Find where the given text appears and provide that cell's center as [X, Y] coordinate. 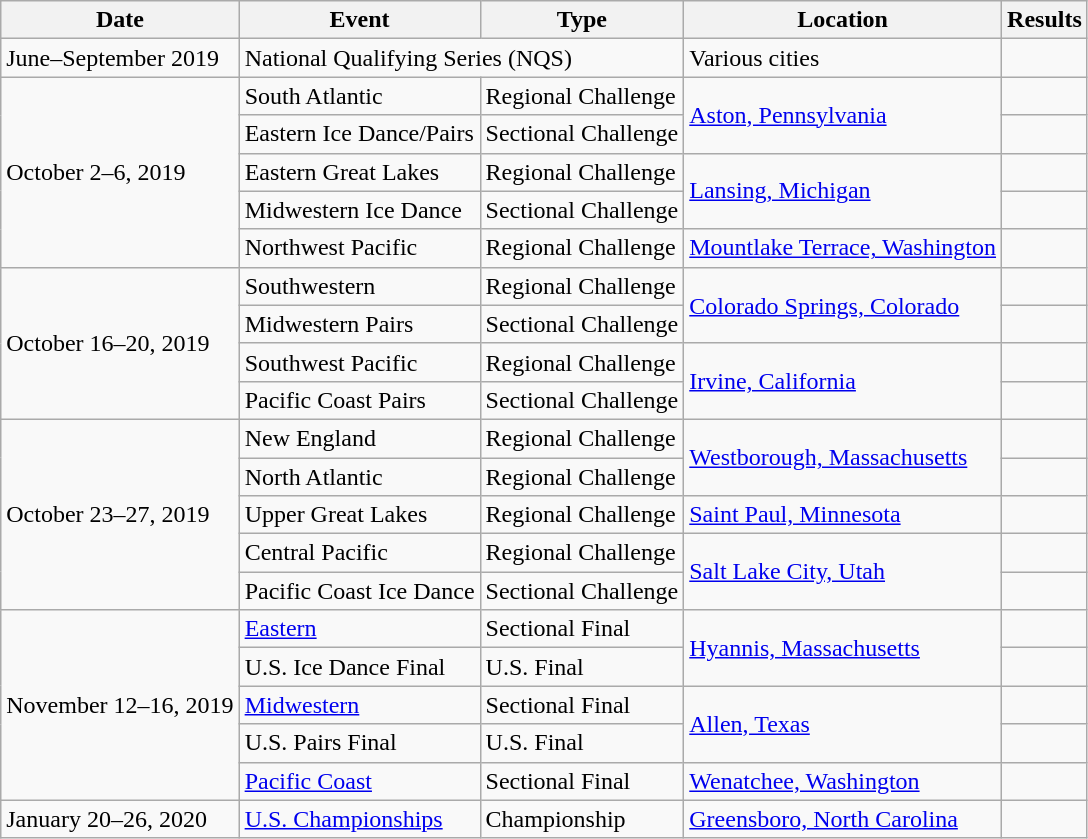
Eastern Ice Dance/Pairs [360, 134]
Event [360, 20]
Pacific Coast Pairs [360, 400]
Allen, Texas [843, 724]
National Qualifying Series (NQS) [462, 58]
Midwestern Ice Dance [360, 210]
Greensboro, North Carolina [843, 819]
U.S. Ice Dance Final [360, 667]
North Atlantic [360, 477]
Results [1045, 20]
Hyannis, Massachusetts [843, 648]
October 23–27, 2019 [120, 514]
Championship [582, 819]
Southwest Pacific [360, 362]
New England [360, 438]
Westborough, Massachusetts [843, 457]
Various cities [843, 58]
Irvine, California [843, 381]
November 12–16, 2019 [120, 705]
Location [843, 20]
January 20–26, 2020 [120, 819]
Pacific Coast Ice Dance [360, 591]
Wenatchee, Washington [843, 781]
Pacific Coast [360, 781]
Date [120, 20]
Central Pacific [360, 553]
Saint Paul, Minnesota [843, 515]
June–September 2019 [120, 58]
Eastern [360, 629]
South Atlantic [360, 96]
Mountlake Terrace, Washington [843, 248]
Southwestern [360, 286]
Colorado Springs, Colorado [843, 305]
Salt Lake City, Utah [843, 572]
Midwestern [360, 705]
Type [582, 20]
Midwestern Pairs [360, 324]
Northwest Pacific [360, 248]
October 16–20, 2019 [120, 343]
Upper Great Lakes [360, 515]
U.S. Championships [360, 819]
October 2–6, 2019 [120, 172]
Eastern Great Lakes [360, 172]
Aston, Pennsylvania [843, 115]
U.S. Pairs Final [360, 743]
Lansing, Michigan [843, 191]
